Determine the [x, y] coordinate at the center of the cell enclosing the given text.  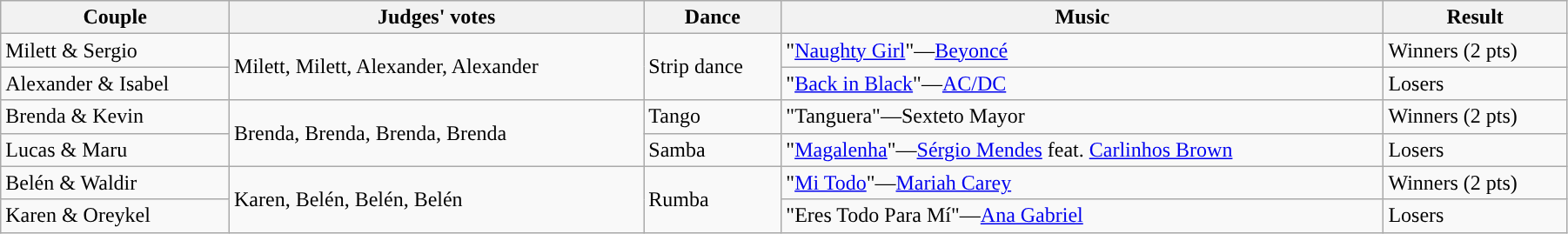
"Back in Black"—AC/DC [1082, 84]
Dance [713, 17]
Belén & Waldir [115, 183]
Rumba [713, 199]
Milett & Sergio [115, 50]
"Naughty Girl"—Beyoncé [1082, 50]
Tango [713, 117]
Judges' votes [437, 17]
Strip dance [713, 67]
"Magalenha"—Sérgio Mendes feat. Carlinhos Brown [1082, 150]
"Eres Todo Para Mí"—Ana Gabriel [1082, 216]
Lucas & Maru [115, 150]
Karen, Belén, Belén, Belén [437, 199]
Karen & Oreykel [115, 216]
"Mi Todo"—Mariah Carey [1082, 183]
Brenda, Brenda, Brenda, Brenda [437, 133]
Couple [115, 17]
Samba [713, 150]
"Tanguera"—Sexteto Mayor [1082, 117]
Alexander & Isabel [115, 84]
Music [1082, 17]
Brenda & Kevin [115, 117]
Milett, Milett, Alexander, Alexander [437, 67]
Result [1476, 17]
